From the cell containing the given text, extract its center point as [X, Y] coordinate. 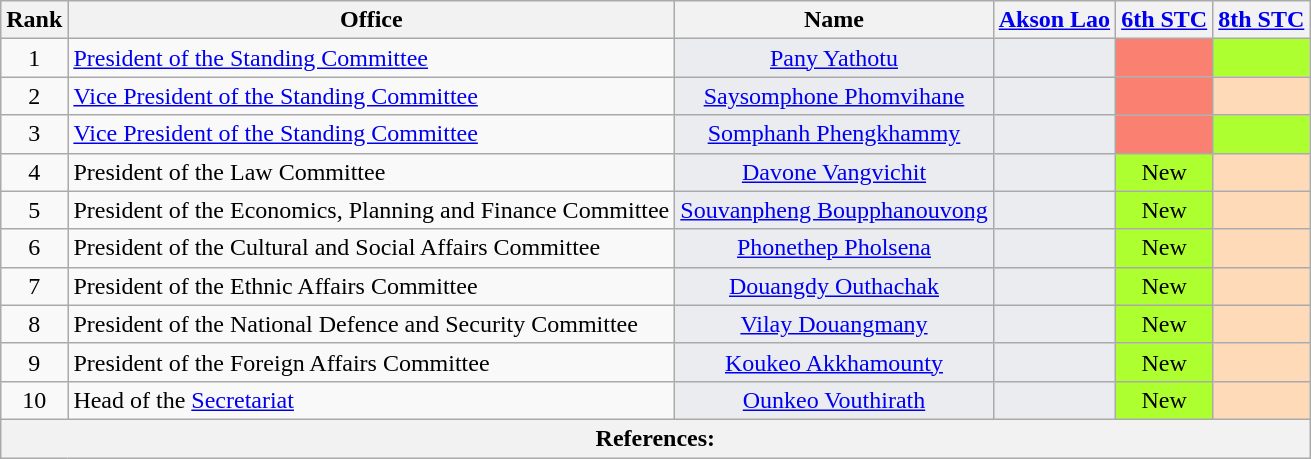
Souvanpheng Boupphanouvong [834, 210]
7 [34, 286]
6th STC [1164, 20]
Davone Vangvichit [834, 172]
9 [34, 362]
Rank [34, 20]
President of the National Defence and Security Committee [372, 324]
4 [34, 172]
Office [372, 20]
Ounkeo Vouthirath [834, 400]
8 [34, 324]
1 [34, 58]
Head of the Secretariat [372, 400]
10 [34, 400]
3 [34, 134]
Saysomphone Phomvihane [834, 96]
President of the Cultural and Social Affairs Committee [372, 248]
President of the Ethnic Affairs Committee [372, 286]
8th STC [1262, 20]
President of the Economics, Planning and Finance Committee [372, 210]
References: [656, 438]
6 [34, 248]
President of the Standing Committee [372, 58]
Vilay Douangmany [834, 324]
Douangdy Outhachak [834, 286]
Somphanh Phengkhammy [834, 134]
5 [34, 210]
Name [834, 20]
Akson Lao [1054, 20]
President of the Foreign Affairs Committee [372, 362]
Pany Yathotu [834, 58]
President of the Law Committee [372, 172]
Phonethep Pholsena [834, 248]
2 [34, 96]
Koukeo Akkhamounty [834, 362]
